Extract the [X, Y] coordinate from the center of the cell holding the provided text.  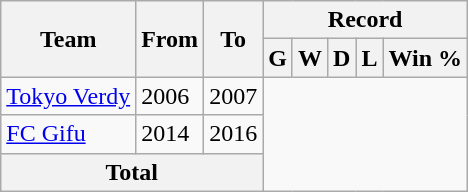
2014 [170, 134]
W [310, 58]
D [341, 58]
2007 [234, 96]
To [234, 39]
L [370, 58]
2006 [170, 96]
Win % [426, 58]
2016 [234, 134]
Record [366, 20]
Team [68, 39]
Total [132, 172]
G [278, 58]
FC Gifu [68, 134]
Tokyo Verdy [68, 96]
From [170, 39]
